Provide the [X, Y] coordinate of the cell's center where the given text is located.  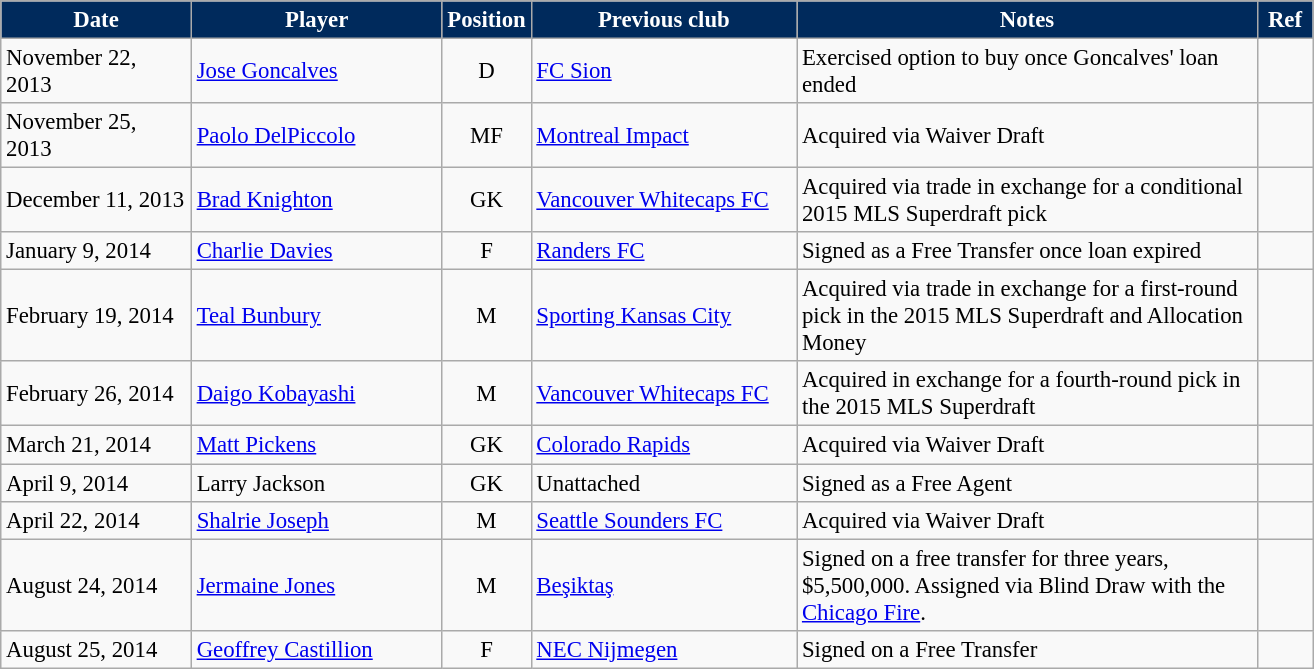
January 9, 2014 [96, 251]
Date [96, 20]
Jermaine Jones [316, 585]
February 19, 2014 [96, 316]
November 25, 2013 [96, 136]
Signed on a free transfer for three years, $5,500,000. Assigned via Blind Draw with the Chicago Fire. [1028, 585]
MF [486, 136]
Previous club [664, 20]
Exercised option to buy once Goncalves' loan ended [1028, 72]
Signed as a Free Transfer once loan expired [1028, 251]
Signed on a Free Transfer [1028, 649]
Teal Bunbury [316, 316]
D [486, 72]
Seattle Sounders FC [664, 520]
Brad Knighton [316, 200]
February 26, 2014 [96, 394]
August 24, 2014 [96, 585]
FC Sion [664, 72]
Beşiktaş [664, 585]
Acquired via trade in exchange for a conditional 2015 MLS Superdraft pick [1028, 200]
Signed as a Free Agent [1028, 483]
Position [486, 20]
March 21, 2014 [96, 445]
April 9, 2014 [96, 483]
Randers FC [664, 251]
Geoffrey Castillion [316, 649]
Sporting Kansas City [664, 316]
Paolo DelPiccolo [316, 136]
Acquired in exchange for a fourth-round pick in the 2015 MLS Superdraft [1028, 394]
Shalrie Joseph [316, 520]
April 22, 2014 [96, 520]
Ref [1285, 20]
Daigo Kobayashi [316, 394]
November 22, 2013 [96, 72]
Larry Jackson [316, 483]
Jose Goncalves [316, 72]
Player [316, 20]
Charlie Davies [316, 251]
NEC Nijmegen [664, 649]
Acquired via trade in exchange for a first-round pick in the 2015 MLS Superdraft and Allocation Money [1028, 316]
Notes [1028, 20]
Colorado Rapids [664, 445]
Unattached [664, 483]
December 11, 2013 [96, 200]
Montreal Impact [664, 136]
Matt Pickens [316, 445]
August 25, 2014 [96, 649]
